Pinpoint the cell where the given text exists, returning its (x, y) midpoint coordinate. 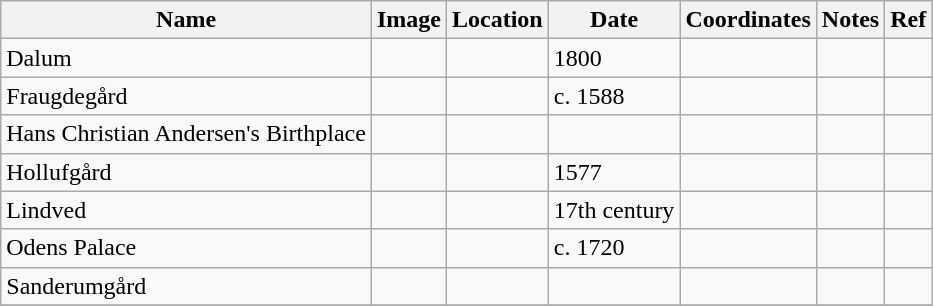
1800 (614, 58)
Sanderumgård (186, 286)
Lindved (186, 210)
Hollufgård (186, 172)
Notes (850, 20)
Odens Palace (186, 248)
17th century (614, 210)
Image (408, 20)
Fraugdegård (186, 96)
Name (186, 20)
c. 1588 (614, 96)
Hans Christian Andersen's Birthplace (186, 134)
Ref (908, 20)
Coordinates (748, 20)
Dalum (186, 58)
c. 1720 (614, 248)
Location (497, 20)
1577 (614, 172)
Date (614, 20)
